Locate the cell with the specified text and output its [X, Y] center coordinate. 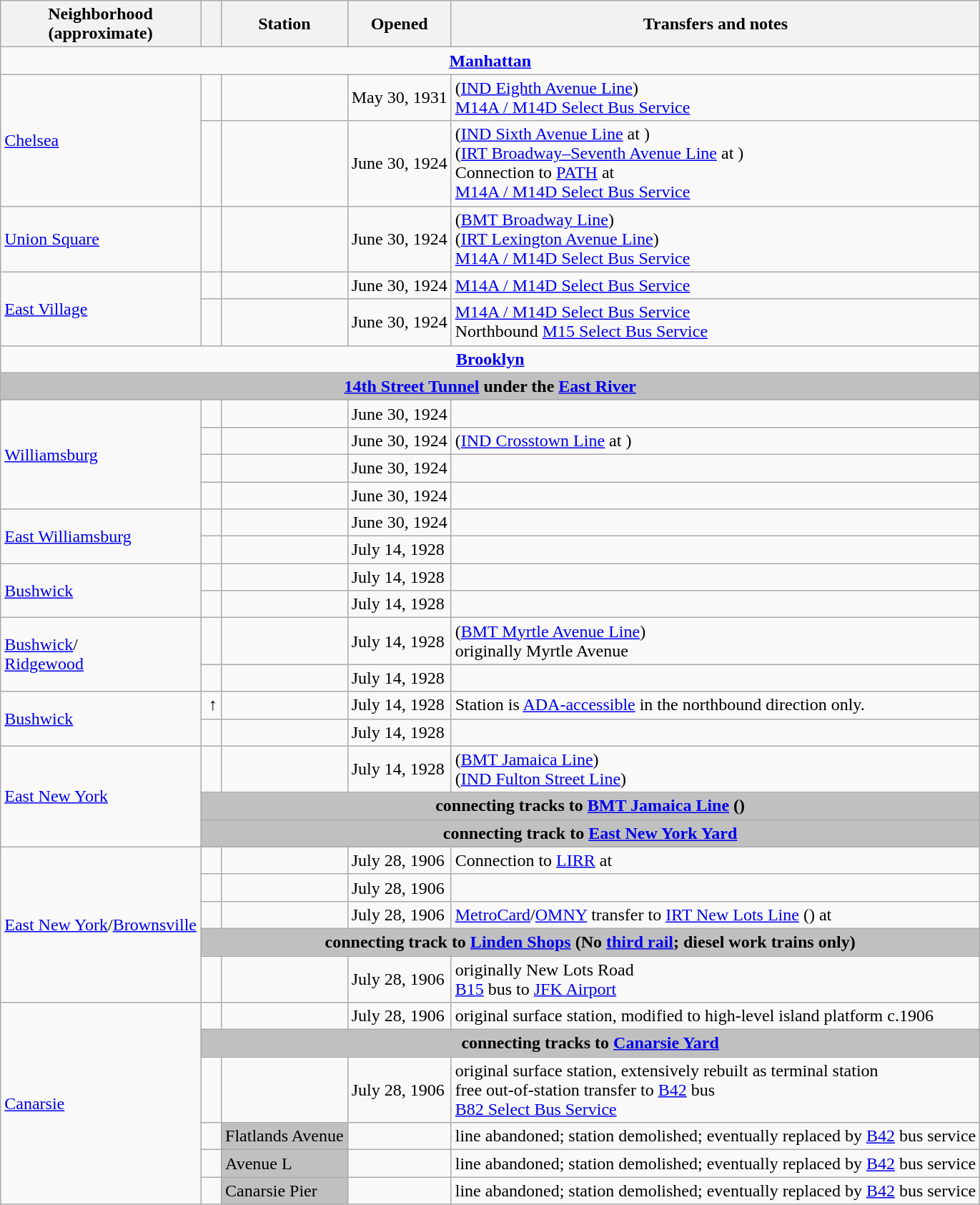
(IND Sixth Avenue Line at ) (IRT Broadway–Seventh Avenue Line at )Connection to PATH at M14A / M14D Select Bus Service [716, 163]
originally New Lots RoadB15 bus to JFK Airport [716, 978]
Transfers and notes [716, 24]
original surface station, extensively rebuilt as terminal stationfree out-of-station transfer to B42 busB82 Select Bus Service [716, 1090]
Williamsburg [101, 454]
Canarsie Pier [284, 1191]
↑ [210, 705]
May 30, 1931 [399, 97]
Union Square [101, 239]
Avenue L [284, 1164]
M14A / M14D Select Bus ServiceNorthbound M15 Select Bus Service [716, 322]
Bushwick/Ridgewood [101, 655]
Flatlands Avenue [284, 1136]
East New York [101, 797]
(BMT Jamaica Line) (IND Fulton Street Line) [716, 769]
Brooklyn [490, 359]
Station [284, 24]
Station is ADA-accessible in the northbound direction only. [716, 705]
(BMT Myrtle Avenue Line)originally Myrtle Avenue [716, 641]
M14A / M14D Select Bus Service [716, 285]
(IND Eighth Avenue Line)M14A / M14D Select Bus Service [716, 97]
connecting tracks to Canarsie Yard [590, 1043]
14th Street Tunnel under the East River [490, 386]
MetroCard/OMNY transfer to IRT New Lots Line () at [716, 915]
Chelsea [101, 140]
Opened [399, 24]
East New York/Brownsville [101, 924]
East Village [101, 309]
Neighborhood(approximate) [101, 24]
connecting tracks to BMT Jamaica Line () [590, 806]
Connection to LIRR at [716, 860]
connecting track to East New York Yard [590, 833]
Manhattan [490, 61]
Canarsie [101, 1103]
(IND Crosstown Line at ) [716, 441]
East Williamsburg [101, 536]
original surface station, modified to high-level island platform c.1906 [716, 1016]
(BMT Broadway Line) (IRT Lexington Avenue Line)M14A / M14D Select Bus Service [716, 239]
connecting track to Linden Shops (No third rail; diesel work trains only) [590, 942]
